From the cell containing the given text, extract its center point as (x, y) coordinate. 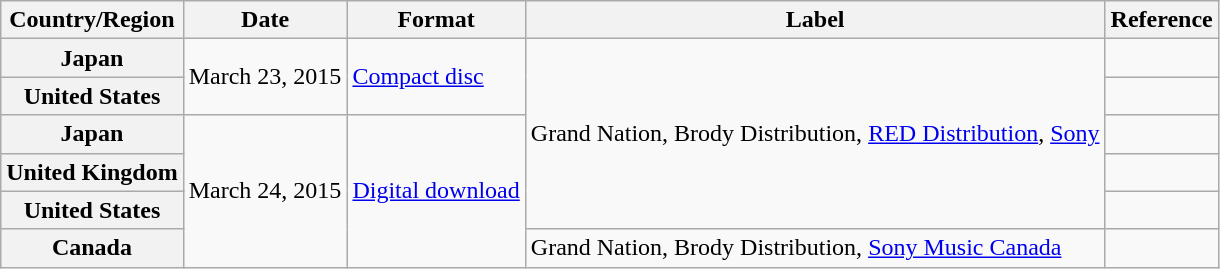
Grand Nation, Brody Distribution, Sony Music Canada (815, 248)
Date (265, 20)
March 23, 2015 (265, 77)
Country/Region (92, 20)
Compact disc (436, 77)
Digital download (436, 191)
Label (815, 20)
Grand Nation, Brody Distribution, RED Distribution, Sony (815, 134)
Canada (92, 248)
Format (436, 20)
March 24, 2015 (265, 191)
Reference (1162, 20)
United Kingdom (92, 172)
